Detect which cell encompasses the target text, then output its [x, y] center coordinate. 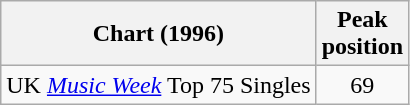
Peakposition [362, 34]
69 [362, 85]
Chart (1996) [158, 34]
UK Music Week Top 75 Singles [158, 85]
